Scan for the cell matching the given text and deliver its [X, Y] coordinate at center. 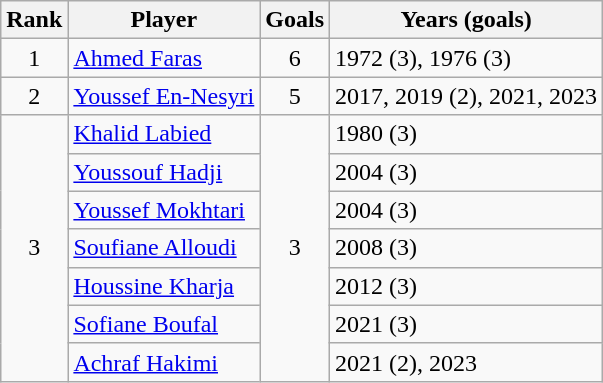
2012 (3) [466, 286]
Goals [295, 20]
Youssouf Hadji [164, 172]
Youssef Mokhtari [164, 210]
Youssef En-Nesyri [164, 96]
Player [164, 20]
Rank [34, 20]
Years (goals) [466, 20]
Sofiane Boufal [164, 324]
2021 (3) [466, 324]
2017, 2019 (2), 2021, 2023 [466, 96]
Achraf Hakimi [164, 362]
1972 (3), 1976 (3) [466, 58]
Houssine Kharja [164, 286]
1 [34, 58]
Khalid Labied [164, 134]
6 [295, 58]
1980 (3) [466, 134]
Ahmed Faras [164, 58]
2008 (3) [466, 248]
5 [295, 96]
2 [34, 96]
Soufiane Alloudi [164, 248]
2021 (2), 2023 [466, 362]
